Capture the cell that displays the provided text and extract its [X, Y] central coordinate. 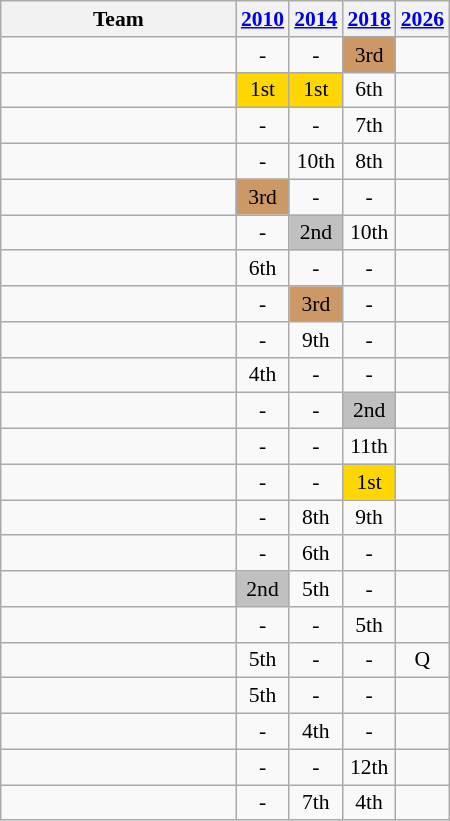
Team [118, 19]
2018 [368, 19]
11th [368, 447]
2010 [262, 19]
2026 [422, 19]
2014 [316, 19]
Q [422, 660]
12th [368, 767]
